Determine the [x, y] coordinate at the center of the cell enclosing the given text.  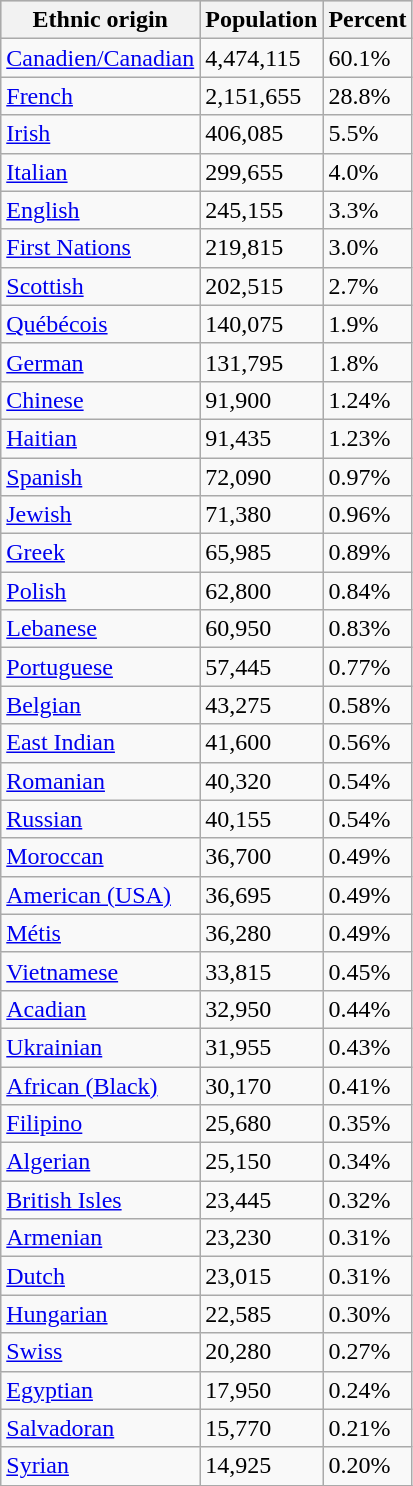
0.35% [368, 1124]
German [100, 362]
0.34% [368, 1162]
Hungarian [100, 1314]
0.24% [368, 1390]
25,680 [262, 1124]
0.45% [368, 971]
Armenian [100, 1238]
Greek [100, 553]
28.8% [368, 96]
0.77% [368, 667]
0.83% [368, 629]
36,695 [262, 895]
60.1% [368, 58]
36,280 [262, 933]
40,155 [262, 819]
23,445 [262, 1200]
Population [262, 20]
91,900 [262, 400]
0.56% [368, 743]
25,150 [262, 1162]
32,950 [262, 1009]
0.44% [368, 1009]
0.27% [368, 1352]
1.23% [368, 438]
0.97% [368, 477]
American (USA) [100, 895]
22,585 [262, 1314]
140,075 [262, 324]
2,151,655 [262, 96]
5.5% [368, 134]
Filipino [100, 1124]
3.3% [368, 210]
Spanish [100, 477]
299,655 [262, 172]
406,085 [262, 134]
Salvadoran [100, 1428]
0.96% [368, 515]
4,474,115 [262, 58]
0.32% [368, 1200]
71,380 [262, 515]
Dutch [100, 1276]
0.41% [368, 1085]
1.9% [368, 324]
Haitian [100, 438]
131,795 [262, 362]
0.20% [368, 1466]
3.0% [368, 248]
Québécois [100, 324]
Polish [100, 591]
219,815 [262, 248]
Jewish [100, 515]
0.58% [368, 705]
20,280 [262, 1352]
65,985 [262, 553]
Belgian [100, 705]
23,015 [262, 1276]
23,230 [262, 1238]
Moroccan [100, 857]
French [100, 96]
245,155 [262, 210]
62,800 [262, 591]
Romanian [100, 781]
15,770 [262, 1428]
72,090 [262, 477]
Acadian [100, 1009]
Syrian [100, 1466]
60,950 [262, 629]
Chinese [100, 400]
Canadien/Canadian [100, 58]
14,925 [262, 1466]
36,700 [262, 857]
East Indian [100, 743]
202,515 [262, 286]
1.8% [368, 362]
17,950 [262, 1390]
57,445 [262, 667]
Ethnic origin [100, 20]
Vietnamese [100, 971]
33,815 [262, 971]
Ukrainian [100, 1047]
31,955 [262, 1047]
Russian [100, 819]
4.0% [368, 172]
Lebanese [100, 629]
Scottish [100, 286]
0.89% [368, 553]
Métis [100, 933]
English [100, 210]
African (Black) [100, 1085]
Swiss [100, 1352]
43,275 [262, 705]
Percent [368, 20]
2.7% [368, 286]
41,600 [262, 743]
0.21% [368, 1428]
0.84% [368, 591]
30,170 [262, 1085]
Italian [100, 172]
0.43% [368, 1047]
1.24% [368, 400]
40,320 [262, 781]
0.30% [368, 1314]
Portuguese [100, 667]
91,435 [262, 438]
British Isles [100, 1200]
Irish [100, 134]
Algerian [100, 1162]
First Nations [100, 248]
Egyptian [100, 1390]
